Capture the cell that displays the provided text and extract its [X, Y] central coordinate. 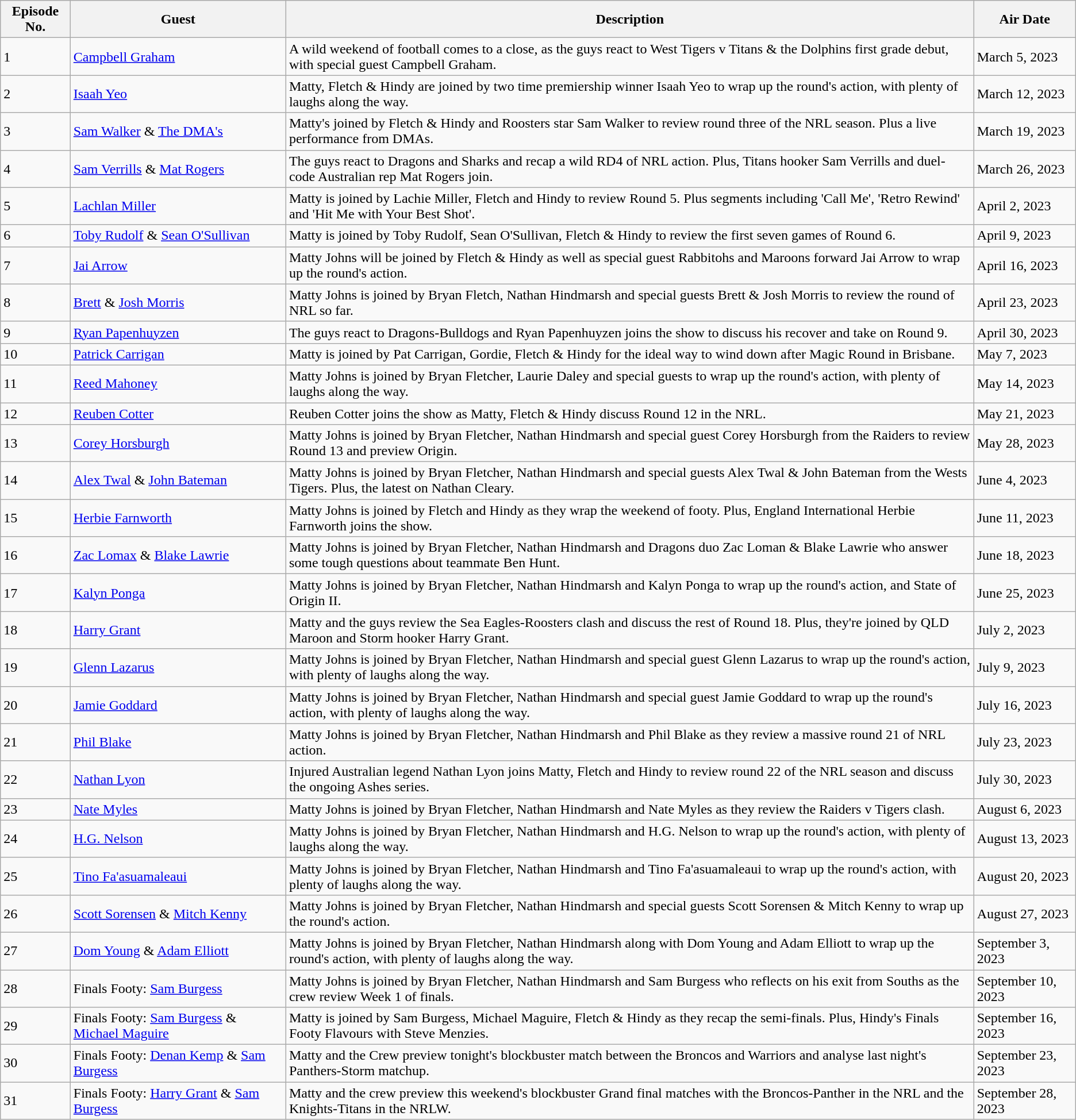
Matty Johns is joined by Bryan Fletcher, Nathan Hindmarsh and Tino Fa'asuamaleaui to wrap up the round's action, with plenty of laughs along the way. [630, 876]
June 4, 2023 [1024, 480]
Nathan Lyon [178, 779]
April 16, 2023 [1024, 265]
Air Date [1024, 20]
6 [36, 236]
July 16, 2023 [1024, 705]
August 6, 2023 [1024, 809]
Ryan Papenhuyzen [178, 332]
September 10, 2023 [1024, 988]
31 [36, 1101]
5 [36, 206]
30 [36, 1063]
Zac Lomax & Blake Lawrie [178, 555]
14 [36, 480]
Matty Johns will be joined by Fletch & Hindy as well as special guest Rabbitohs and Maroons forward Jai Arrow to wrap up the round's action. [630, 265]
4 [36, 169]
26 [36, 914]
Kalyn Ponga [178, 593]
Matty is joined by Toby Rudolf, Sean O'Sullivan, Fletch & Hindy to review the first seven games of Round 6. [630, 236]
16 [36, 555]
September 28, 2023 [1024, 1101]
1 [36, 56]
Matty and the Crew preview tonight's blockbuster match between the Broncos and Warriors and analyse last night's Panthers-Storm matchup. [630, 1063]
March 12, 2023 [1024, 94]
Matty Johns is joined by Bryan Fletcher, Nathan Hindmarsh and special guest Corey Horsburgh from the Raiders to review Round 13 and preview Origin. [630, 444]
20 [36, 705]
May 7, 2023 [1024, 354]
May 28, 2023 [1024, 444]
September 3, 2023 [1024, 950]
Reuben Cotter joins the show as Matty, Fletch & Hindy discuss Round 12 in the NRL. [630, 413]
Matty's joined by Fletch & Hindy and Roosters star Sam Walker to review round three of the NRL season. Plus a live performance from DMAs. [630, 131]
8 [36, 302]
April 30, 2023 [1024, 332]
Alex Twal & John Bateman [178, 480]
March 5, 2023 [1024, 56]
21 [36, 742]
15 [36, 518]
Matty Johns is joined by Fletch and Hindy as they wrap the weekend of footy. Plus, England International Herbie Farnworth joins the show. [630, 518]
Matty Johns is joined by Bryan Fletch, Nathan Hindmarsh and special guests Brett & Josh Morris to review the round of NRL so far. [630, 302]
23 [36, 809]
Tino Fa'asuamaleaui [178, 876]
Matty and the crew preview this weekend's blockbuster Grand final matches with the Broncos-Panther in the NRL and the Knights-Titans in the NRLW. [630, 1101]
Brett & Josh Morris [178, 302]
Matty Johns is joined by Bryan Fletcher, Laurie Daley and special guests to wrap up the round's action, with plenty of laughs along the way. [630, 384]
Lachlan Miller [178, 206]
June 18, 2023 [1024, 555]
Campbell Graham [178, 56]
10 [36, 354]
March 26, 2023 [1024, 169]
11 [36, 384]
April 2, 2023 [1024, 206]
19 [36, 668]
Dom Young & Adam Elliott [178, 950]
Finals Footy: Harry Grant & Sam Burgess [178, 1101]
July 9, 2023 [1024, 668]
Finals Footy: Denan Kemp & Sam Burgess [178, 1063]
May 14, 2023 [1024, 384]
22 [36, 779]
7 [36, 265]
Isaah Yeo [178, 94]
Toby Rudolf & Sean O'Sullivan [178, 236]
August 27, 2023 [1024, 914]
June 25, 2023 [1024, 593]
Reed Mahoney [178, 384]
July 30, 2023 [1024, 779]
Finals Footy: Sam Burgess [178, 988]
Guest [178, 20]
Glenn Lazarus [178, 668]
Corey Horsburgh [178, 444]
June 11, 2023 [1024, 518]
9 [36, 332]
Matty Johns is joined by Bryan Fletcher, Nathan Hindmarsh and H.G. Nelson to wrap up the round's action, with plenty of laughs along the way. [630, 839]
Reuben Cotter [178, 413]
Sam Verrills & Mat Rogers [178, 169]
17 [36, 593]
Matty Johns is joined by Bryan Fletcher, Nathan Hindmarsh and Sam Burgess who reflects on his exit from Souths as the crew review Week 1 of finals. [630, 988]
3 [36, 131]
25 [36, 876]
27 [36, 950]
Matty Johns is joined by Bryan Fletcher, Nathan Hindmarsh and Phil Blake as they review a massive round 21 of NRL action. [630, 742]
Sam Walker & The DMA's [178, 131]
29 [36, 1026]
September 23, 2023 [1024, 1063]
28 [36, 988]
Jai Arrow [178, 265]
Matty Johns is joined by Bryan Fletcher, Nathan Hindmarsh and Kalyn Ponga to wrap up the round's action, and State of Origin II. [630, 593]
Description [630, 20]
Phil Blake [178, 742]
Matty Johns is joined by Bryan Fletcher, Nathan Hindmarsh and Nate Myles as they review the Raiders v Tigers clash. [630, 809]
April 23, 2023 [1024, 302]
Jamie Goddard [178, 705]
Herbie Farnworth [178, 518]
Matty is joined by Pat Carrigan, Gordie, Fletch & Hindy for the ideal way to wind down after Magic Round in Brisbane. [630, 354]
April 9, 2023 [1024, 236]
August 20, 2023 [1024, 876]
H.G. Nelson [178, 839]
Matty, Fletch & Hindy are joined by two time premiership winner Isaah Yeo to wrap up the round's action, with plenty of laughs along the way. [630, 94]
The guys react to Dragons-Bulldogs and Ryan Papenhuyzen joins the show to discuss his recover and take on Round 9. [630, 332]
2 [36, 94]
July 2, 2023 [1024, 630]
Nate Myles [178, 809]
Scott Sorensen & Mitch Kenny [178, 914]
12 [36, 413]
May 21, 2023 [1024, 413]
Patrick Carrigan [178, 354]
August 13, 2023 [1024, 839]
Matty Johns is joined by Bryan Fletcher, Nathan Hindmarsh and special guests Scott Sorensen & Mitch Kenny to wrap up the round's action. [630, 914]
18 [36, 630]
July 23, 2023 [1024, 742]
Harry Grant [178, 630]
13 [36, 444]
September 16, 2023 [1024, 1026]
Episode No. [36, 20]
March 19, 2023 [1024, 131]
Injured Australian legend Nathan Lyon joins Matty, Fletch and Hindy to review round 22 of the NRL season and discuss the ongoing Ashes series. [630, 779]
24 [36, 839]
Finals Footy: Sam Burgess & Michael Maguire [178, 1026]
